Determine the [X, Y] coordinate at the center of the cell enclosing the given text.  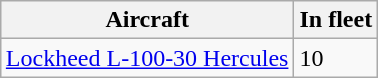
Lockheed L-100-30 Hercules [147, 58]
Aircraft [147, 20]
In fleet [336, 20]
10 [336, 58]
